Return the [X, Y] coordinate for the center point of the cell that contains the specified text.  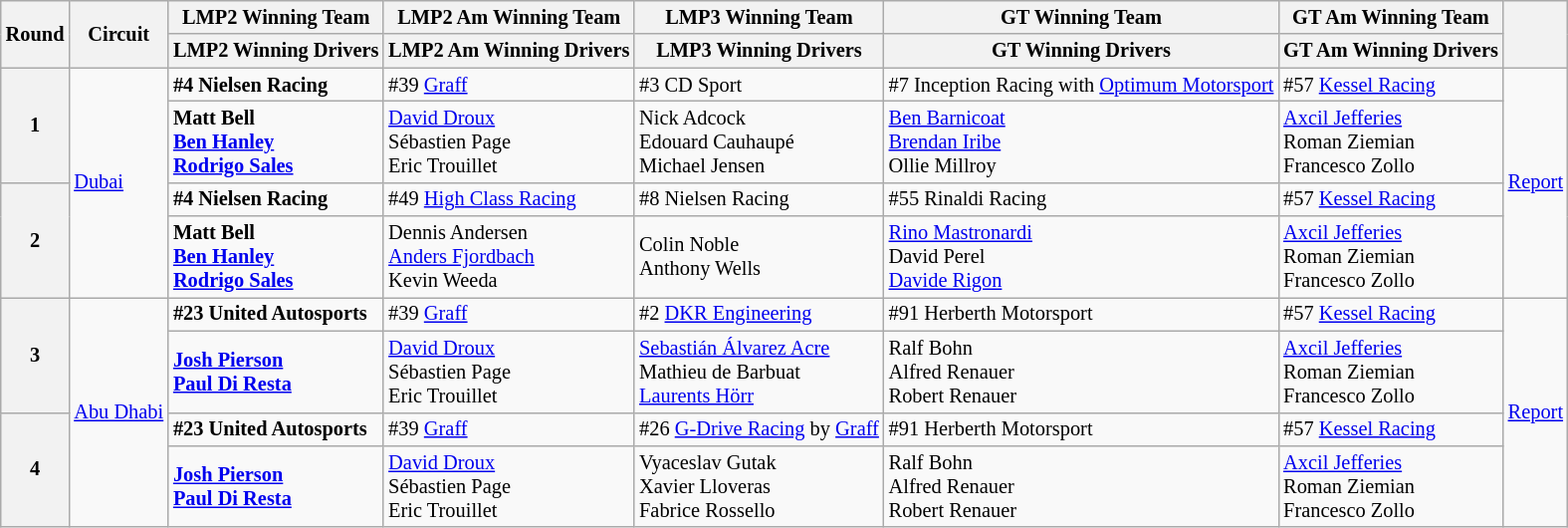
Rino Mastronardi David Perel Davide Rigon [1081, 257]
GT Winning Drivers [1081, 51]
#55 Rinaldi Racing [1081, 199]
Sebastián Álvarez Acre Mathieu de Barbuat Laurents Hörr [759, 372]
LMP2 Winning Team [276, 17]
Dennis Andersen Anders Fjordbach Kevin Weeda [509, 257]
Colin Noble Anthony Wells [759, 257]
Circuit [118, 34]
Nick Adcock Edouard Cauhaupé Michael Jensen [759, 141]
#49 High Class Racing [509, 199]
Dubai [118, 183]
Vyaceslav Gutak Xavier Lloveras Fabrice Rossello [759, 486]
2 [36, 239]
#3 CD Sport [759, 85]
LMP3 Winning Team [759, 17]
LMP2 Am Winning Team [509, 17]
LMP3 Winning Drivers [759, 51]
4 [36, 470]
3 [36, 355]
#8 Nielsen Racing [759, 199]
#2 DKR Engineering [759, 314]
GT Winning Team [1081, 17]
#7 Inception Racing with Optimum Motorsport [1081, 85]
Round [36, 34]
1 [36, 126]
Ben Barnicoat Brendan Iribe Ollie Millroy [1081, 141]
#26 G-Drive Racing by Graff [759, 429]
Abu Dhabi [118, 412]
LMP2 Winning Drivers [276, 51]
GT Am Winning Drivers [1391, 51]
LMP2 Am Winning Drivers [509, 51]
GT Am Winning Team [1391, 17]
